Provide the [x, y] coordinate of the cell's center where the given text is located.  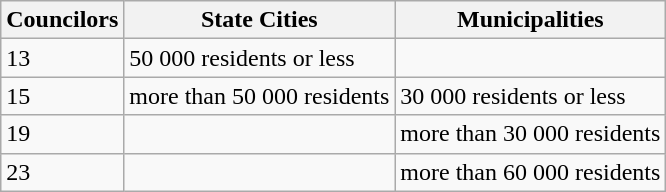
more than 30 000 residents [530, 134]
19 [62, 134]
15 [62, 96]
23 [62, 172]
50 000 residents or less [260, 58]
13 [62, 58]
more than 50 000 residents [260, 96]
30 000 residents or less [530, 96]
State Cities [260, 20]
Councilors [62, 20]
Municipalities [530, 20]
more than 60 000 residents [530, 172]
